Pinpoint the cell where the given text exists, returning its (X, Y) midpoint coordinate. 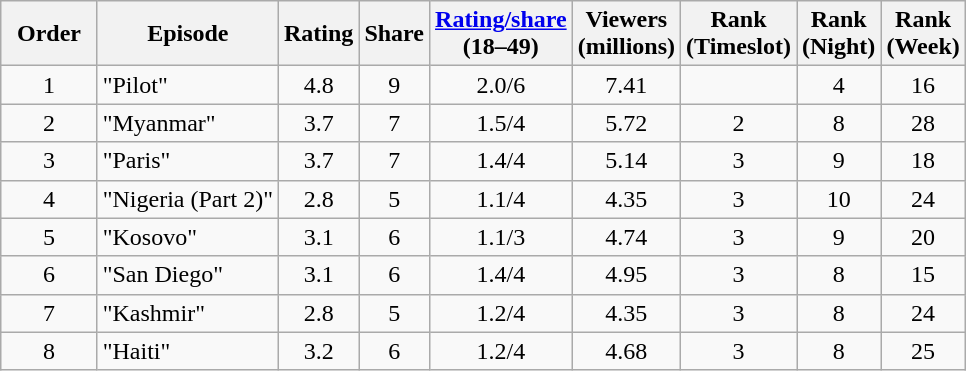
1 (49, 85)
4.74 (626, 237)
Order (49, 34)
4.68 (626, 351)
"Pilot" (188, 85)
"Nigeria (Part 2)" (188, 199)
"Myanmar" (188, 123)
1.1/4 (502, 199)
15 (923, 275)
4.8 (318, 85)
4.95 (626, 275)
5.14 (626, 161)
7.41 (626, 85)
Rank(Timeslot) (739, 34)
"Paris" (188, 161)
2.0/6 (502, 85)
Viewers(millions) (626, 34)
"Kashmir" (188, 313)
16 (923, 85)
25 (923, 351)
Rating (318, 34)
10 (838, 199)
1.1/3 (502, 237)
20 (923, 237)
5.72 (626, 123)
Rank(Night) (838, 34)
"San Diego" (188, 275)
18 (923, 161)
1.5/4 (502, 123)
Rating/share(18–49) (502, 34)
"Kosovo" (188, 237)
Share (394, 34)
3.2 (318, 351)
28 (923, 123)
Episode (188, 34)
Rank(Week) (923, 34)
"Haiti" (188, 351)
